Pinpoint the cell where the given text exists, returning its (X, Y) midpoint coordinate. 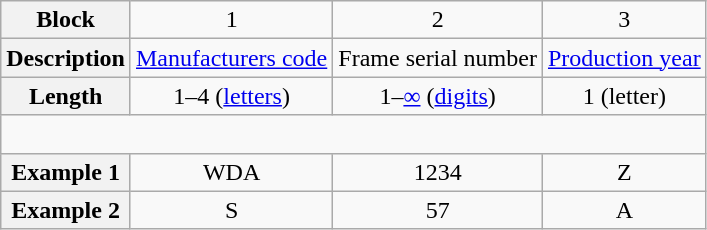
A (624, 210)
1234 (438, 172)
Description (66, 58)
Block (66, 20)
Length (66, 96)
Z (624, 172)
S (231, 210)
3 (624, 20)
Example 1 (66, 172)
1 (231, 20)
1–∞ (digits) (438, 96)
WDA (231, 172)
1–4 (letters) (231, 96)
57 (438, 210)
Frame serial number (438, 58)
Manufacturers code (231, 58)
Production year (624, 58)
2 (438, 20)
1 (letter) (624, 96)
Example 2 (66, 210)
